Extract the (X, Y) coordinate from the center of the cell holding the provided text.  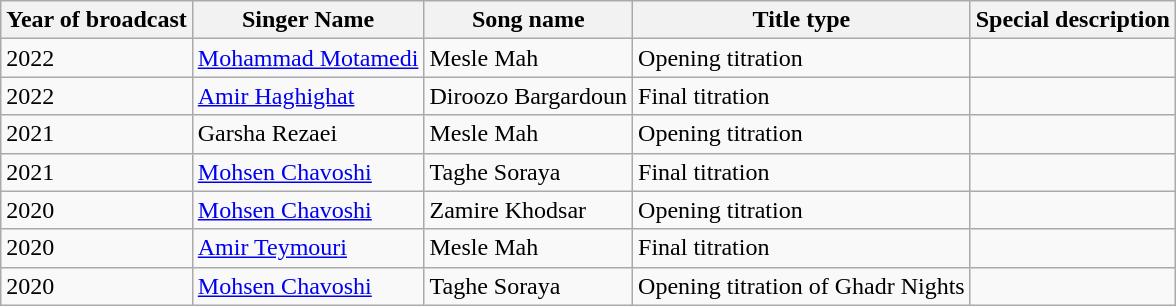
Amir Teymouri (308, 248)
Opening titration of Ghadr Nights (802, 286)
Amir Haghighat (308, 96)
Title type (802, 20)
Diroozo Bargardoun (528, 96)
Special description (1072, 20)
Singer Name (308, 20)
Garsha Rezaei (308, 134)
Song name (528, 20)
Year of broadcast (97, 20)
Zamire Khodsar (528, 210)
Mohammad Motamedi (308, 58)
